Return [X, Y] of the center of cell containing provided text 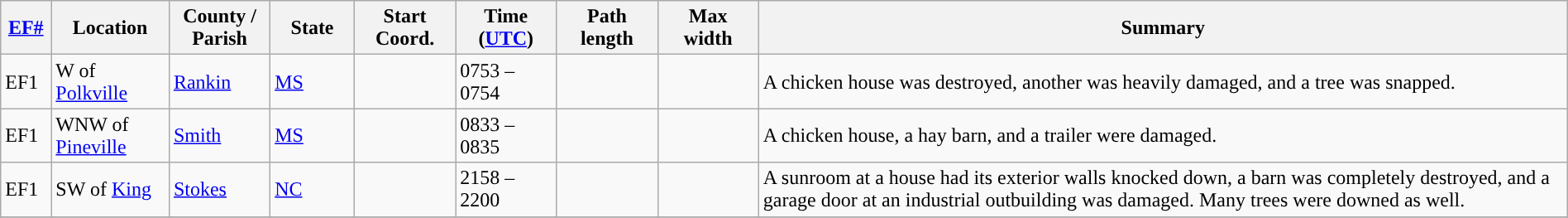
WNW of Pineville [111, 136]
Path length [607, 28]
Stokes [219, 189]
EF# [26, 28]
NC [313, 189]
W of Polkville [111, 81]
Summary [1163, 28]
State [313, 28]
A chicken house, a hay barn, and a trailer were damaged. [1163, 136]
0753 – 0754 [506, 81]
A chicken house was destroyed, another was heavily damaged, and a tree was snapped. [1163, 81]
0833 – 0835 [506, 136]
Time (UTC) [506, 28]
Location [111, 28]
Start Coord. [404, 28]
2158 – 2200 [506, 189]
County / Parish [219, 28]
Max width [708, 28]
SW of King [111, 189]
Rankin [219, 81]
Smith [219, 136]
